Capture the cell that displays the provided text and extract its [X, Y] central coordinate. 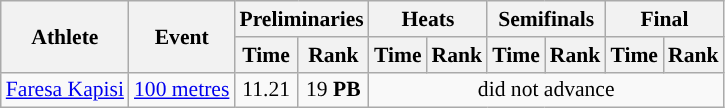
Faresa Kapisi [65, 90]
100 metres [182, 90]
Semifinals [546, 19]
11.21 [266, 90]
Final [664, 19]
Athlete [65, 36]
Preliminaries [301, 19]
did not advance [546, 90]
Event [182, 36]
19 PB [334, 90]
Heats [428, 19]
